Provide the (x, y) coordinate of the cell's center where the given text is located.  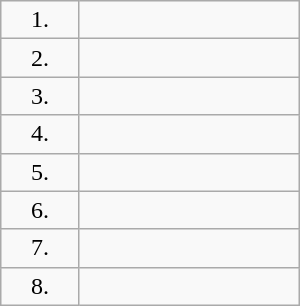
6. (40, 210)
5. (40, 172)
7. (40, 248)
1. (40, 20)
2. (40, 58)
3. (40, 96)
4. (40, 134)
8. (40, 286)
